Find where the given text appears and provide that cell's center as [X, Y] coordinate. 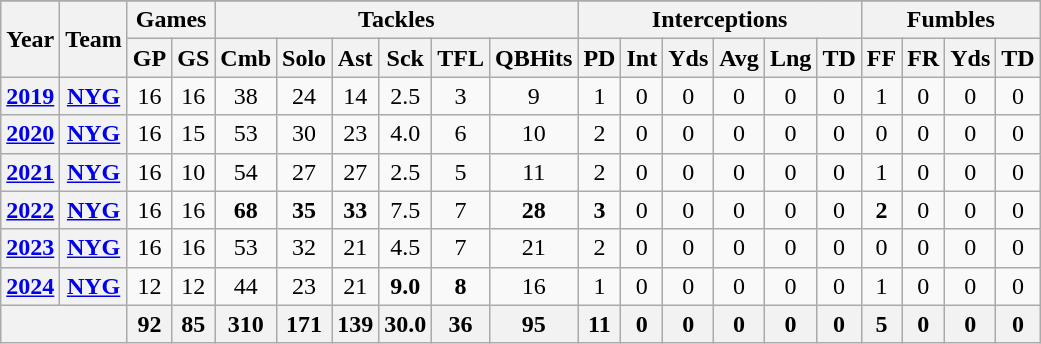
2024 [30, 286]
Team [94, 39]
28 [533, 210]
4.0 [406, 134]
139 [356, 324]
38 [246, 96]
Games [170, 20]
4.5 [406, 248]
92 [149, 324]
6 [461, 134]
171 [304, 324]
36 [461, 324]
95 [533, 324]
Tackles [396, 20]
Year [30, 39]
Solo [304, 58]
GS [194, 58]
2021 [30, 172]
QBHits [533, 58]
Avg [740, 58]
14 [356, 96]
32 [304, 248]
24 [304, 96]
15 [194, 134]
30.0 [406, 324]
2019 [30, 96]
2020 [30, 134]
TFL [461, 58]
9.0 [406, 286]
Cmb [246, 58]
PD [600, 58]
2022 [30, 210]
FR [924, 58]
68 [246, 210]
44 [246, 286]
85 [194, 324]
7.5 [406, 210]
Lng [790, 58]
GP [149, 58]
33 [356, 210]
Fumbles [950, 20]
8 [461, 286]
Interceptions [720, 20]
9 [533, 96]
FF [881, 58]
Sck [406, 58]
Int [642, 58]
35 [304, 210]
30 [304, 134]
54 [246, 172]
2023 [30, 248]
310 [246, 324]
Ast [356, 58]
